Scan for the cell matching the given text and deliver its (x, y) coordinate at center. 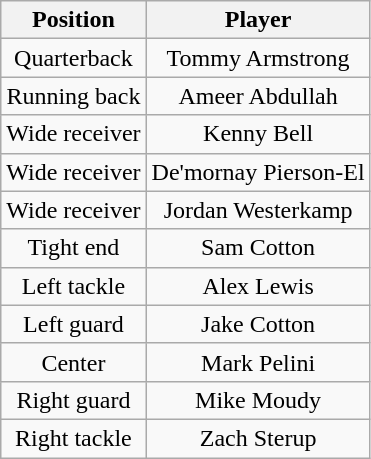
De'mornay Pierson-El (258, 172)
Alex Lewis (258, 286)
Zach Sterup (258, 438)
Player (258, 20)
Right tackle (74, 438)
Mark Pelini (258, 362)
Quarterback (74, 58)
Tight end (74, 248)
Left tackle (74, 286)
Jordan Westerkamp (258, 210)
Center (74, 362)
Ameer Abdullah (258, 96)
Running back (74, 96)
Kenny Bell (258, 134)
Left guard (74, 324)
Right guard (74, 400)
Position (74, 20)
Tommy Armstrong (258, 58)
Mike Moudy (258, 400)
Sam Cotton (258, 248)
Jake Cotton (258, 324)
